Provide the [x, y] coordinate of the cell's center where the given text is located.  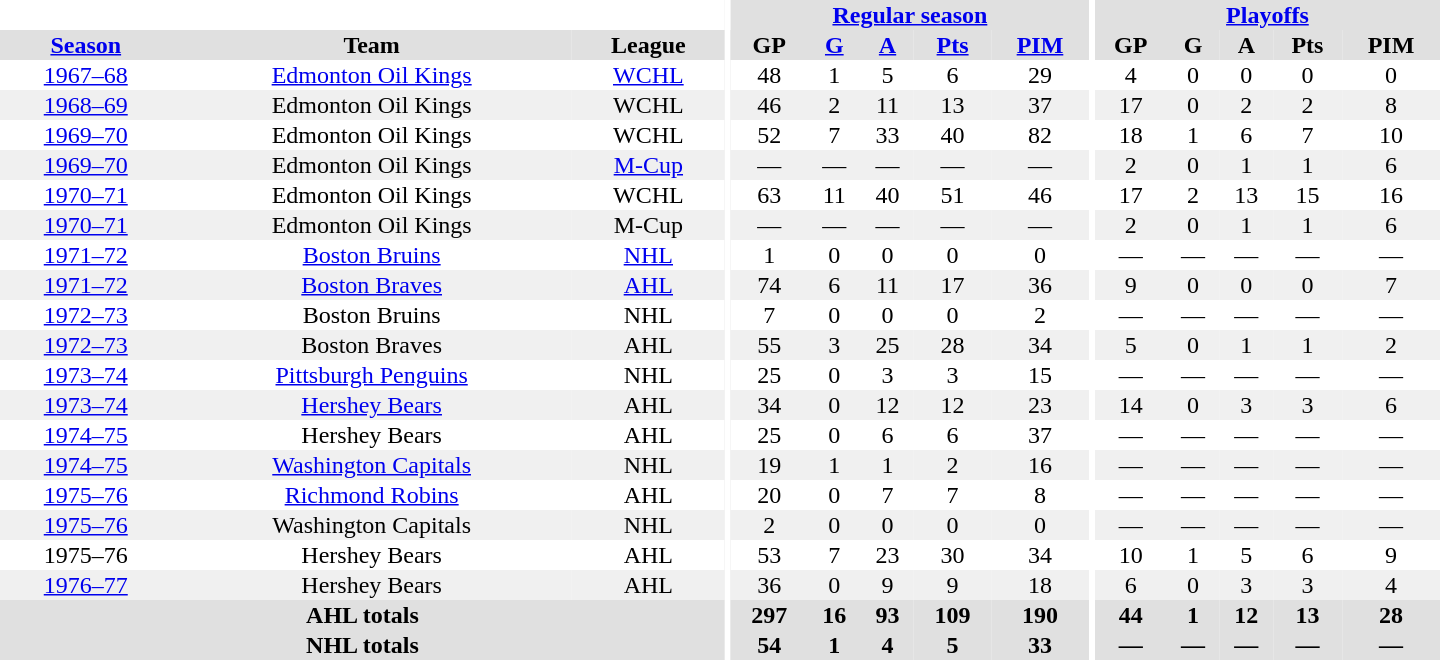
52 [770, 135]
29 [1040, 75]
Regular season [910, 15]
Playoffs [1268, 15]
44 [1131, 615]
19 [770, 465]
1967–68 [86, 75]
League [648, 45]
Season [86, 45]
30 [952, 555]
63 [770, 195]
51 [952, 195]
297 [770, 615]
1976–77 [86, 585]
54 [770, 645]
Team [372, 45]
Richmond Robins [372, 495]
NHL totals [362, 645]
190 [1040, 615]
AHL totals [362, 615]
55 [770, 345]
74 [770, 285]
Pittsburgh Penguins [372, 375]
93 [888, 615]
20 [770, 495]
48 [770, 75]
14 [1131, 405]
109 [952, 615]
82 [1040, 135]
1968–69 [86, 105]
53 [770, 555]
